Provide the (x, y) coordinate of the cell's center where the given text is located.  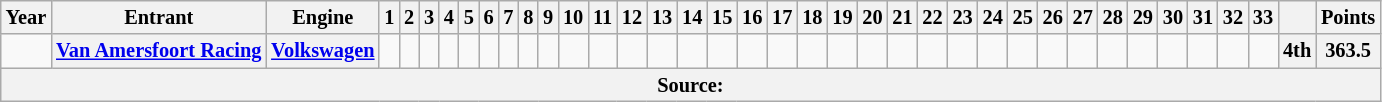
12 (632, 17)
7 (509, 17)
Volkswagen (322, 51)
21 (902, 17)
11 (602, 17)
18 (812, 17)
Engine (322, 17)
30 (1173, 17)
28 (1113, 17)
26 (1053, 17)
Source: (690, 85)
2 (409, 17)
25 (1023, 17)
Year (26, 17)
4 (449, 17)
3 (429, 17)
32 (1233, 17)
16 (752, 17)
29 (1143, 17)
23 (963, 17)
17 (782, 17)
4th (1297, 51)
22 (933, 17)
20 (872, 17)
31 (1203, 17)
6 (489, 17)
8 (528, 17)
1 (389, 17)
33 (1263, 17)
24 (993, 17)
10 (573, 17)
Entrant (158, 17)
Points (1348, 17)
13 (662, 17)
Van Amersfoort Racing (158, 51)
19 (842, 17)
14 (692, 17)
5 (469, 17)
15 (722, 17)
363.5 (1348, 51)
27 (1083, 17)
9 (548, 17)
